Find where the given text appears and provide that cell's center as [x, y] coordinate. 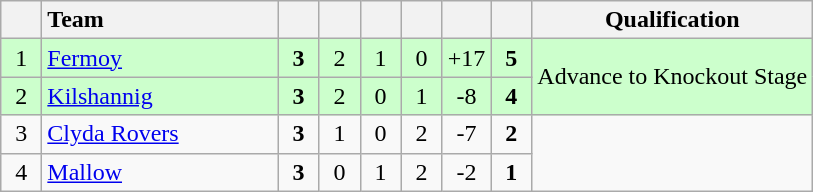
Fermoy [160, 58]
Team [160, 20]
Kilshannig [160, 96]
+17 [466, 58]
-8 [466, 96]
5 [512, 58]
Advance to Knockout Stage [672, 77]
Clyda Rovers [160, 134]
-7 [466, 134]
-2 [466, 172]
Qualification [672, 20]
Mallow [160, 172]
